Scan for the cell matching the given text and deliver its (X, Y) coordinate at center. 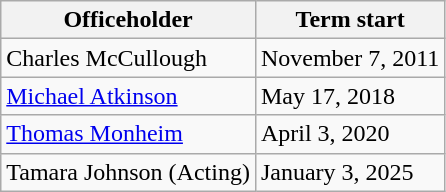
Thomas Monheim (128, 134)
May 17, 2018 (350, 96)
Officeholder (128, 20)
Term start (350, 20)
Charles McCullough (128, 58)
April 3, 2020 (350, 134)
Tamara Johnson (Acting) (128, 172)
January 3, 2025 (350, 172)
November 7, 2011 (350, 58)
Michael Atkinson (128, 96)
